Pinpoint the cell where the given text exists, returning its (X, Y) midpoint coordinate. 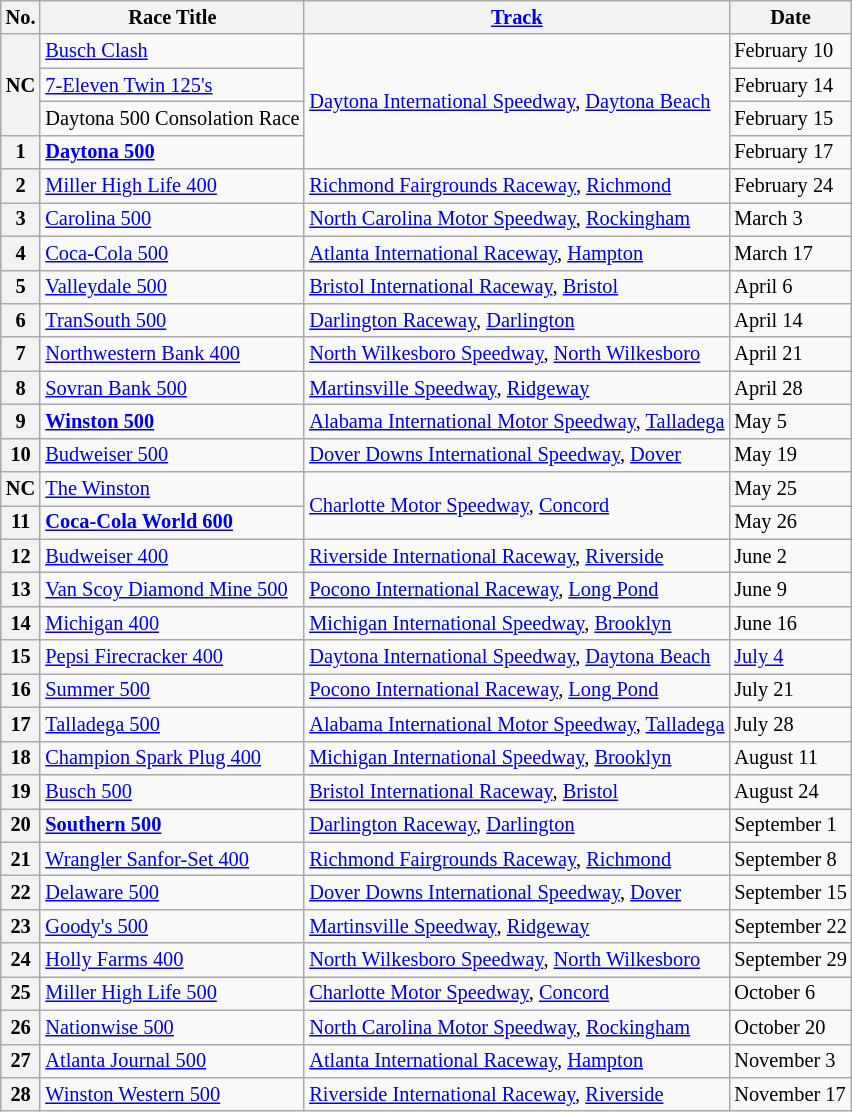
Michigan 400 (172, 623)
1 (21, 152)
November 3 (790, 1061)
Southern 500 (172, 825)
2 (21, 186)
June 16 (790, 623)
April 21 (790, 354)
12 (21, 556)
May 19 (790, 455)
Delaware 500 (172, 892)
Holly Farms 400 (172, 960)
February 17 (790, 152)
Sovran Bank 500 (172, 388)
4 (21, 253)
August 11 (790, 758)
Date (790, 17)
Northwestern Bank 400 (172, 354)
May 5 (790, 421)
Coca-Cola World 600 (172, 522)
May 25 (790, 489)
October 20 (790, 1027)
Summer 500 (172, 690)
26 (21, 1027)
Valleydale 500 (172, 287)
22 (21, 892)
Talladega 500 (172, 724)
Winston Western 500 (172, 1094)
June 2 (790, 556)
8 (21, 388)
Miller High Life 400 (172, 186)
October 6 (790, 993)
No. (21, 17)
20 (21, 825)
August 24 (790, 791)
9 (21, 421)
May 26 (790, 522)
Carolina 500 (172, 219)
27 (21, 1061)
Pepsi Firecracker 400 (172, 657)
February 15 (790, 118)
July 4 (790, 657)
7-Eleven Twin 125's (172, 85)
April 6 (790, 287)
Track (516, 17)
6 (21, 320)
September 1 (790, 825)
Budweiser 500 (172, 455)
Busch Clash (172, 51)
25 (21, 993)
Van Scoy Diamond Mine 500 (172, 589)
14 (21, 623)
18 (21, 758)
September 15 (790, 892)
7 (21, 354)
November 17 (790, 1094)
July 28 (790, 724)
24 (21, 960)
17 (21, 724)
July 21 (790, 690)
February 14 (790, 85)
September 29 (790, 960)
February 10 (790, 51)
The Winston (172, 489)
5 (21, 287)
Race Title (172, 17)
March 17 (790, 253)
Atlanta Journal 500 (172, 1061)
Miller High Life 500 (172, 993)
March 3 (790, 219)
TranSouth 500 (172, 320)
3 (21, 219)
April 14 (790, 320)
Nationwise 500 (172, 1027)
February 24 (790, 186)
Wrangler Sanfor-Set 400 (172, 859)
September 8 (790, 859)
Coca-Cola 500 (172, 253)
June 9 (790, 589)
Busch 500 (172, 791)
10 (21, 455)
13 (21, 589)
28 (21, 1094)
Winston 500 (172, 421)
Champion Spark Plug 400 (172, 758)
11 (21, 522)
April 28 (790, 388)
19 (21, 791)
15 (21, 657)
16 (21, 690)
Daytona 500 Consolation Race (172, 118)
Budweiser 400 (172, 556)
21 (21, 859)
September 22 (790, 926)
Daytona 500 (172, 152)
23 (21, 926)
Goody's 500 (172, 926)
